Locate the cell with the specified text and output its [X, Y] center coordinate. 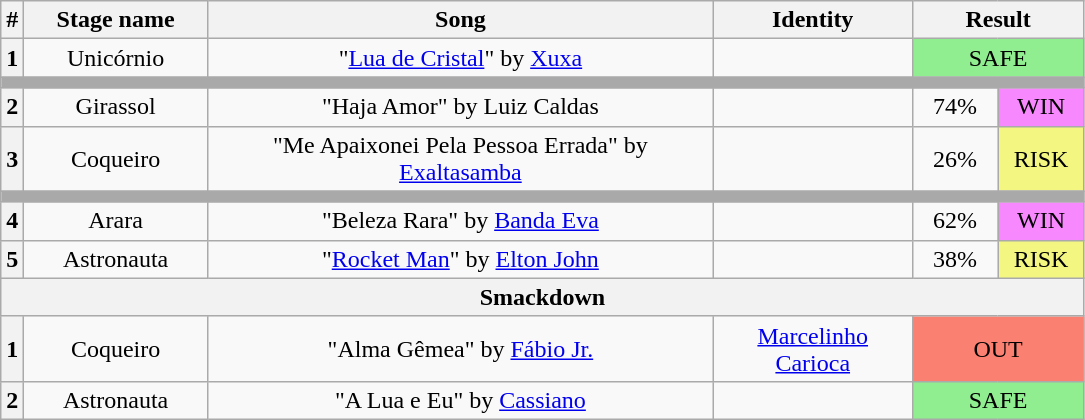
Marcelinho Carioca [812, 348]
Result [998, 20]
Stage name [116, 20]
"Beleza Rara" by Banda Eva [460, 221]
"Rocket Man" by Elton John [460, 259]
Unicórnio [116, 58]
5 [12, 259]
38% [955, 259]
4 [12, 221]
26% [955, 158]
Girassol [116, 107]
"Alma Gêmea" by Fábio Jr. [460, 348]
# [12, 20]
Identity [812, 20]
"Me Apaixonei Pela Pessoa Errada" by Exaltasamba [460, 158]
"Lua de Cristal" by Xuxa [460, 58]
62% [955, 221]
74% [955, 107]
3 [12, 158]
"Haja Amor" by Luiz Caldas [460, 107]
Arara [116, 221]
Smackdown [542, 297]
"A Lua e Eu" by Cassiano [460, 400]
OUT [998, 348]
Song [460, 20]
